Provide the [x, y] coordinate of the cell's center where the given text is located.  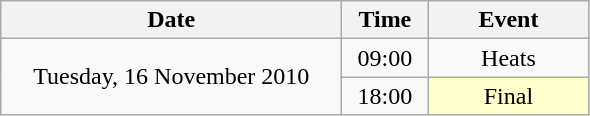
Final [508, 96]
Date [172, 20]
18:00 [385, 96]
09:00 [385, 58]
Heats [508, 58]
Event [508, 20]
Tuesday, 16 November 2010 [172, 77]
Time [385, 20]
